Provide the [X, Y] coordinate of the cell's center where the given text is located.  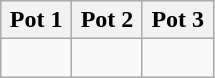
Pot 3 [178, 20]
Pot 2 [108, 20]
Pot 1 [36, 20]
